Provide the (X, Y) coordinate of the cell's center where the given text is located.  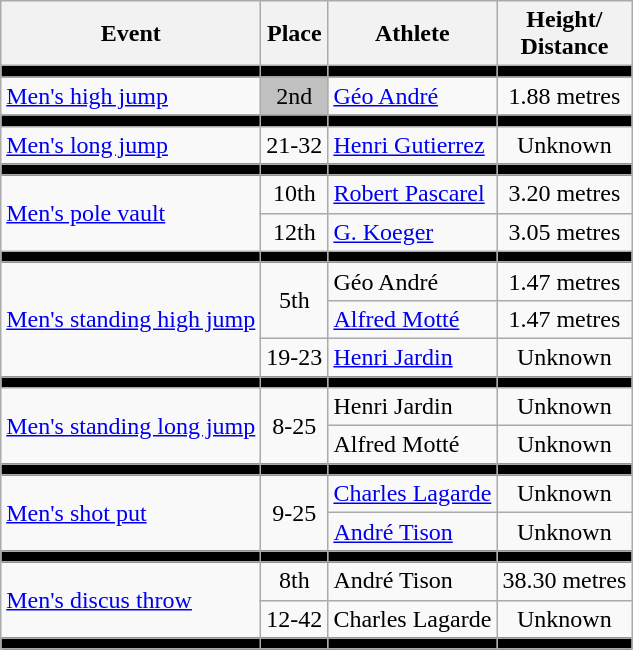
9-25 (294, 513)
19-23 (294, 357)
Height/Distance (564, 34)
Robert Pascarel (412, 194)
Men's pole vault (131, 213)
21-32 (294, 145)
3.05 metres (564, 232)
3.20 metres (564, 194)
Place (294, 34)
Event (131, 34)
2nd (294, 96)
Henri Gutierrez (412, 145)
Men's standing high jump (131, 319)
10th (294, 194)
G. Koeger (412, 232)
38.30 metres (564, 581)
Men's discus throw (131, 600)
8-25 (294, 426)
Men's high jump (131, 96)
12th (294, 232)
12-42 (294, 619)
Men's standing long jump (131, 426)
Men's long jump (131, 145)
Men's shot put (131, 513)
Athlete (412, 34)
1.88 metres (564, 96)
8th (294, 581)
5th (294, 300)
